From the cell containing the given text, extract its center point as (x, y) coordinate. 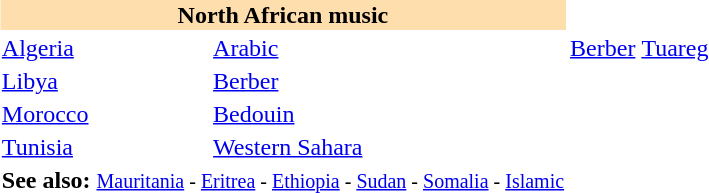
Tunisia (104, 147)
Libya (104, 81)
Morocco (104, 114)
Algeria (104, 48)
Bedouin (389, 114)
North African music (282, 15)
Western Sahara (389, 147)
Arabic (389, 48)
